Return the (x, y) coordinate for the center point of the cell that contains the specified text.  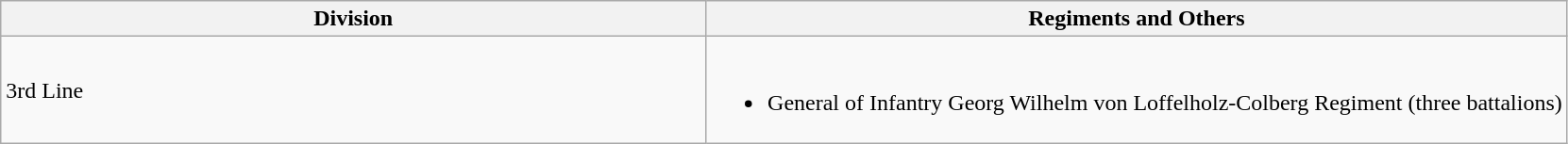
General of Infantry Georg Wilhelm von Loffelholz-Colberg Regiment (three battalions) (1137, 90)
Regiments and Others (1137, 19)
Division (353, 19)
3rd Line (353, 90)
